From the cell containing the given text, extract its center point as [x, y] coordinate. 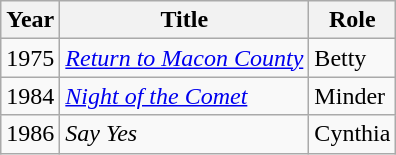
1986 [30, 134]
1984 [30, 96]
Say Yes [184, 134]
Return to Macon County [184, 58]
Cynthia [352, 134]
Night of the Comet [184, 96]
1975 [30, 58]
Minder [352, 96]
Year [30, 20]
Role [352, 20]
Betty [352, 58]
Title [184, 20]
